Return the [x, y] coordinate for the center point of the cell that contains the specified text.  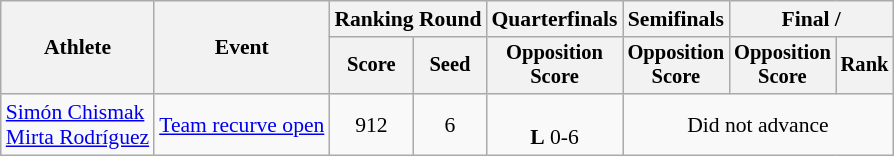
Score [371, 66]
Team recurve open [242, 124]
912 [371, 124]
Final / [811, 19]
Simón ChismakMirta Rodríguez [78, 124]
Quarterfinals [554, 19]
Rank [865, 66]
Seed [450, 66]
Athlete [78, 48]
Semifinals [676, 19]
6 [450, 124]
Event [242, 48]
Ranking Round [408, 19]
L 0-6 [554, 124]
Did not advance [758, 124]
